From the cell containing the given text, extract its center point as (x, y) coordinate. 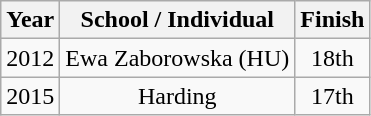
School / Individual (178, 20)
18th (332, 58)
2015 (30, 96)
Ewa Zaborowska (HU) (178, 58)
17th (332, 96)
Finish (332, 20)
Harding (178, 96)
2012 (30, 58)
Year (30, 20)
